Return (X, Y) of the center of cell containing provided text 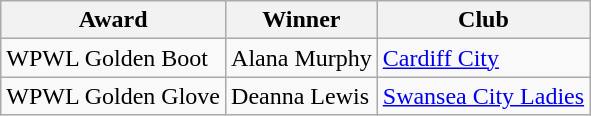
Cardiff City (483, 58)
Alana Murphy (302, 58)
WPWL Golden Glove (114, 96)
Club (483, 20)
Winner (302, 20)
Award (114, 20)
WPWL Golden Boot (114, 58)
Swansea City Ladies (483, 96)
Deanna Lewis (302, 96)
